Search for the cell housing the specified text and yield its [x, y] center coordinate. 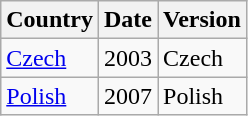
Version [202, 20]
Country [50, 20]
Date [128, 20]
2007 [128, 96]
2003 [128, 58]
